Output the (x, y) coordinate of the center of the cell containing the given text.  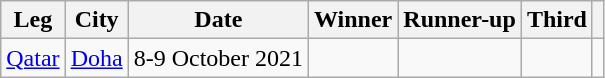
8-9 October 2021 (218, 58)
Qatar (33, 58)
Third (556, 20)
Leg (33, 20)
Winner (354, 20)
Runner-up (460, 20)
Doha (96, 58)
City (96, 20)
Date (218, 20)
